Determine the (x, y) coordinate at the center of the cell enclosing the given text.  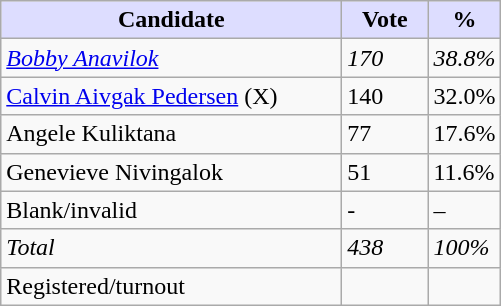
Blank/invalid (172, 210)
Candidate (172, 20)
Calvin Aivgak Pedersen (X) (172, 96)
32.0% (464, 96)
Registered/turnout (172, 286)
77 (385, 134)
– (464, 210)
38.8% (464, 58)
100% (464, 248)
11.6% (464, 172)
17.6% (464, 134)
51 (385, 172)
Bobby Anavilok (172, 58)
438 (385, 248)
Angele Kuliktana (172, 134)
% (464, 20)
Total (172, 248)
170 (385, 58)
- (385, 210)
Genevieve Nivingalok (172, 172)
140 (385, 96)
Vote (385, 20)
